Output the [X, Y] coordinate of the center of the cell containing the given text.  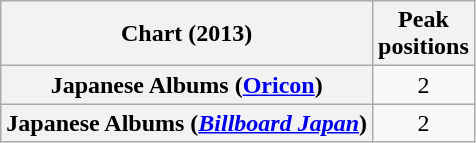
Chart (2013) [187, 34]
Japanese Albums (Billboard Japan) [187, 123]
Japanese Albums (Oricon) [187, 85]
Peak positions [424, 34]
